Provide the [X, Y] coordinate of the cell's center where the given text is located.  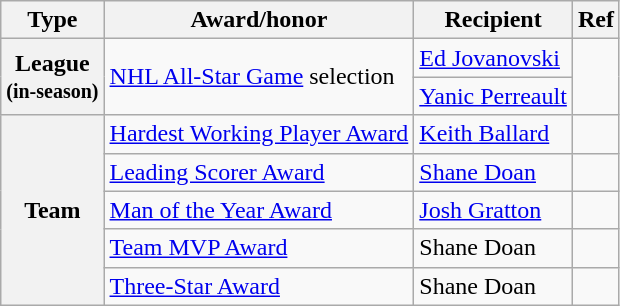
Team MVP Award [259, 248]
Type [52, 20]
Recipient [494, 20]
Award/honor [259, 20]
Team [52, 210]
Man of the Year Award [259, 210]
Hardest Working Player Award [259, 134]
Three-Star Award [259, 286]
Ed Jovanovski [494, 58]
Ref [596, 20]
Yanic Perreault [494, 96]
Leading Scorer Award [259, 172]
NHL All-Star Game selection [259, 77]
League(in-season) [52, 77]
Keith Ballard [494, 134]
Josh Gratton [494, 210]
